Extract the [X, Y] coordinate from the center of the cell holding the provided text.  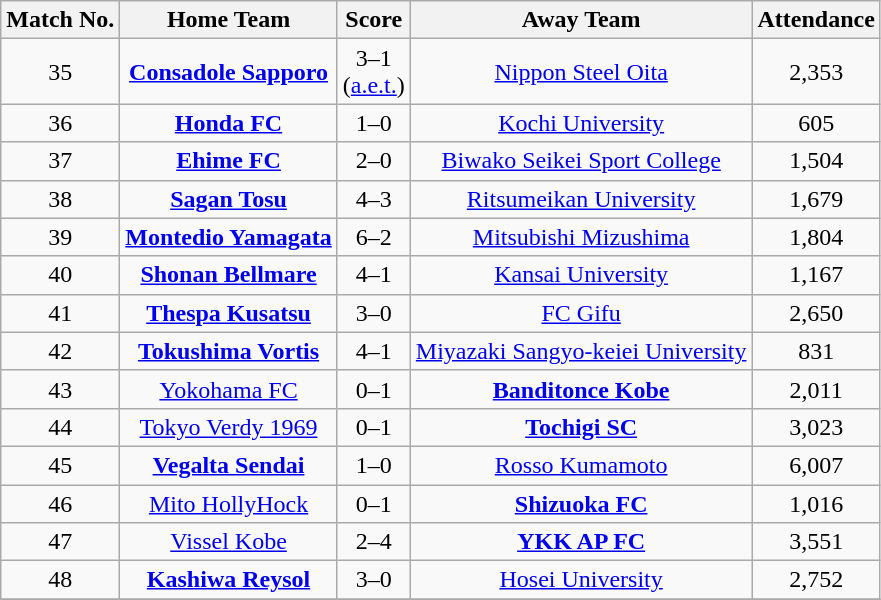
Kochi University [581, 123]
Match No. [60, 20]
41 [60, 313]
2,650 [816, 313]
45 [60, 465]
Shizuoka FC [581, 503]
Shonan Bellmare [229, 275]
2–0 [374, 161]
48 [60, 580]
Score [374, 20]
Ritsumeikan University [581, 199]
Vissel Kobe [229, 542]
Yokohama FC [229, 389]
2,752 [816, 580]
Rosso Kumamoto [581, 465]
2,353 [816, 72]
1,504 [816, 161]
6–2 [374, 237]
Miyazaki Sangyo-keiei University [581, 351]
40 [60, 275]
605 [816, 123]
2–4 [374, 542]
39 [60, 237]
Kashiwa Reysol [229, 580]
Ehime FC [229, 161]
47 [60, 542]
Banditonce Kobe [581, 389]
Tochigi SC [581, 427]
37 [60, 161]
4–3 [374, 199]
2,011 [816, 389]
Montedio Yamagata [229, 237]
38 [60, 199]
46 [60, 503]
1,167 [816, 275]
Tokyo Verdy 1969 [229, 427]
Kansai University [581, 275]
Sagan Tosu [229, 199]
6,007 [816, 465]
3,551 [816, 542]
Mitsubishi Mizushima [581, 237]
35 [60, 72]
Consadole Sapporo [229, 72]
Tokushima Vortis [229, 351]
Biwako Seikei Sport College [581, 161]
YKK AP FC [581, 542]
Home Team [229, 20]
Nippon Steel Oita [581, 72]
1,804 [816, 237]
1,016 [816, 503]
3,023 [816, 427]
1,679 [816, 199]
43 [60, 389]
FC Gifu [581, 313]
Mito HollyHock [229, 503]
Away Team [581, 20]
Vegalta Sendai [229, 465]
Honda FC [229, 123]
Thespa Kusatsu [229, 313]
36 [60, 123]
3–1(a.e.t.) [374, 72]
44 [60, 427]
42 [60, 351]
831 [816, 351]
Hosei University [581, 580]
Attendance [816, 20]
